From the cell containing the given text, extract its center point as [x, y] coordinate. 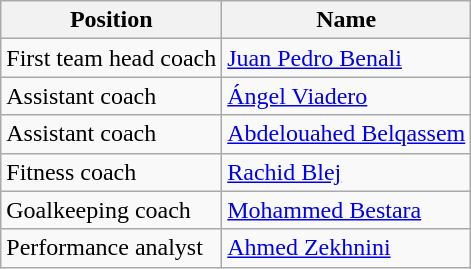
Abdelouahed Belqassem [346, 134]
Ángel Viadero [346, 96]
Juan Pedro Benali [346, 58]
Name [346, 20]
Performance analyst [112, 248]
Mohammed Bestara [346, 210]
Fitness coach [112, 172]
Position [112, 20]
Ahmed Zekhnini [346, 248]
First team head coach [112, 58]
Rachid Blej [346, 172]
Goalkeeping coach [112, 210]
